Return the [x, y] coordinate for the center point of the cell that contains the specified text.  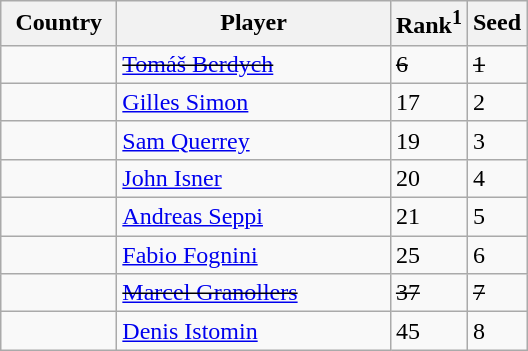
1 [496, 64]
Sam Querrey [254, 140]
8 [496, 331]
Country [59, 24]
45 [428, 331]
Gilles Simon [254, 102]
Seed [496, 24]
37 [428, 293]
Marcel Granollers [254, 293]
20 [428, 178]
19 [428, 140]
7 [496, 293]
3 [496, 140]
Tomáš Berdych [254, 64]
Rank1 [428, 24]
Andreas Seppi [254, 217]
2 [496, 102]
21 [428, 217]
4 [496, 178]
Player [254, 24]
5 [496, 217]
Denis Istomin [254, 331]
Fabio Fognini [254, 255]
17 [428, 102]
John Isner [254, 178]
25 [428, 255]
